Search for the cell housing the specified text and yield its [X, Y] center coordinate. 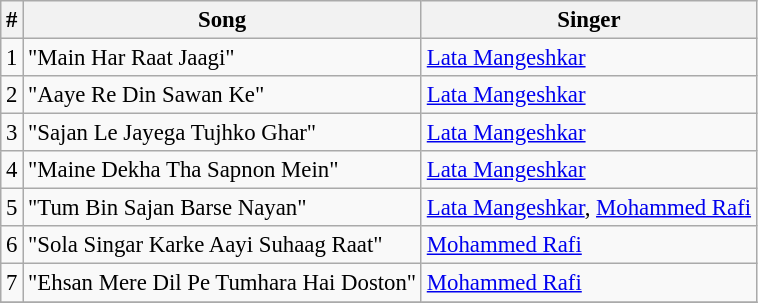
4 [12, 170]
"Aaye Re Din Sawan Ke" [222, 95]
6 [12, 245]
2 [12, 95]
# [12, 20]
"Main Har Raat Jaagi" [222, 58]
"Sajan Le Jayega Tujhko Ghar" [222, 133]
1 [12, 58]
5 [12, 208]
"Tum Bin Sajan Barse Nayan" [222, 208]
7 [12, 283]
3 [12, 133]
Song [222, 20]
Lata Mangeshkar, Mohammed Rafi [588, 208]
"Sola Singar Karke Aayi Suhaag Raat" [222, 245]
"Maine Dekha Tha Sapnon Mein" [222, 170]
"Ehsan Mere Dil Pe Tumhara Hai Doston" [222, 283]
Singer [588, 20]
